For the text-containing cell, return its midpoint in [x, y] coordinate format. 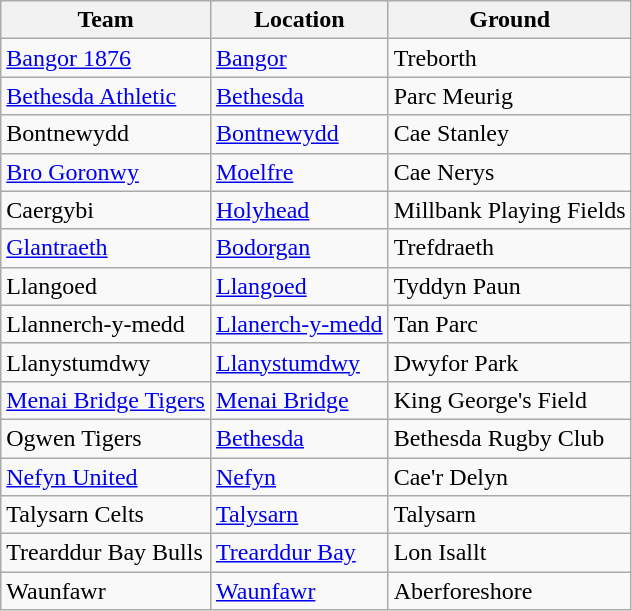
Trearddur Bay Bulls [106, 553]
Holyhead [299, 210]
Tan Parc [510, 324]
Glantraeth [106, 248]
Trefdraeth [510, 248]
Millbank Playing Fields [510, 210]
Parc Meurig [510, 96]
King George's Field [510, 400]
Cae'r Delyn [510, 477]
Trearddur Bay [299, 553]
Ground [510, 20]
Cae Nerys [510, 172]
Llannerch-y-medd [106, 324]
Ogwen Tigers [106, 438]
Dwyfor Park [510, 362]
Menai Bridge Tigers [106, 400]
Bangor [299, 58]
Bethesda Athletic [106, 96]
Bethesda Rugby Club [510, 438]
Nefyn [299, 477]
Caergybi [106, 210]
Talysarn Celts [106, 515]
Cae Stanley [510, 134]
Team [106, 20]
Treborth [510, 58]
Llanerch-y-medd [299, 324]
Lon Isallt [510, 553]
Menai Bridge [299, 400]
Aberforeshore [510, 591]
Bangor 1876 [106, 58]
Bro Goronwy [106, 172]
Bodorgan [299, 248]
Tyddyn Paun [510, 286]
Nefyn United [106, 477]
Moelfre [299, 172]
Location [299, 20]
